Return the [X, Y] coordinate for the center point of the cell that contains the specified text.  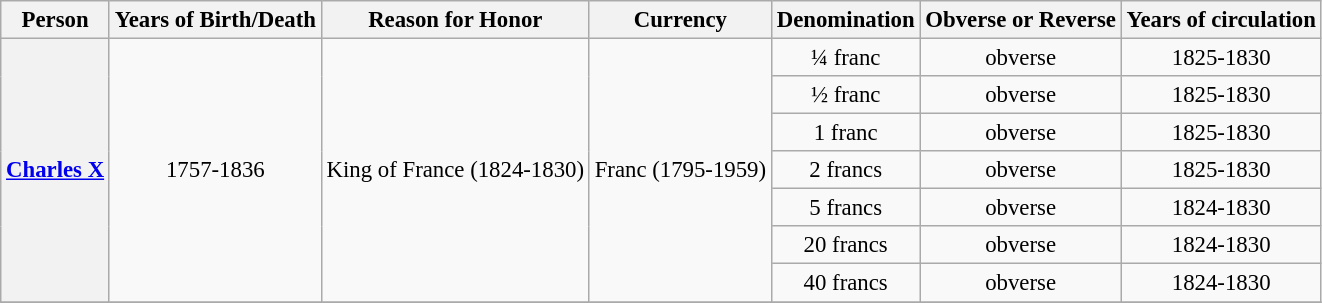
½ franc [846, 95]
¼ franc [846, 58]
1757-1836 [215, 170]
Currency [680, 20]
1 franc [846, 133]
Franc (1795-1959) [680, 170]
2 francs [846, 170]
Charles X [56, 170]
Obverse or Reverse [1020, 20]
5 francs [846, 208]
Years of Birth/Death [215, 20]
Person [56, 20]
Years of circulation [1221, 20]
Reason for Honor [455, 20]
20 francs [846, 245]
Denomination [846, 20]
40 francs [846, 283]
King of France (1824-1830) [455, 170]
